Output the [x, y] coordinate of the center of the cell containing the given text.  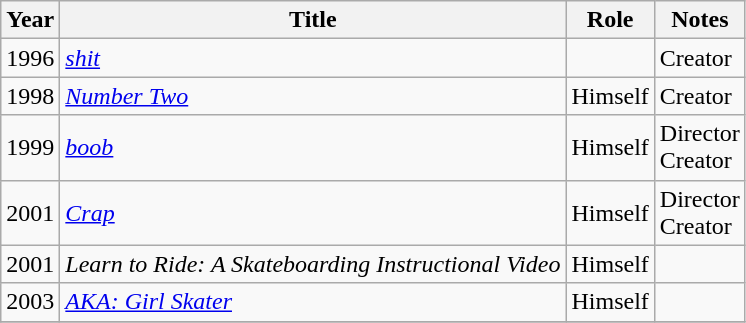
1996 [30, 58]
Notes [700, 20]
shit [313, 58]
boob [313, 148]
Crap [313, 212]
Title [313, 20]
AKA: Girl Skater [313, 302]
1998 [30, 96]
1999 [30, 148]
2003 [30, 302]
Number Two [313, 96]
Year [30, 20]
Role [610, 20]
Learn to Ride: A Skateboarding Instructional Video [313, 264]
